Provide the (x, y) coordinate of the cell's center where the given text is located.  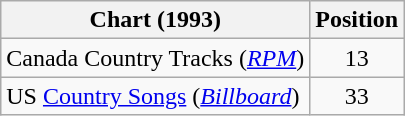
US Country Songs (Billboard) (156, 96)
Chart (1993) (156, 20)
33 (357, 96)
Canada Country Tracks (RPM) (156, 58)
Position (357, 20)
13 (357, 58)
